Output the [x, y] coordinate of the center of the cell containing the given text.  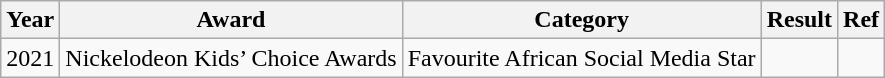
2021 [30, 58]
Nickelodeon Kids’ Choice Awards [231, 58]
Award [231, 20]
Category [582, 20]
Favourite African Social Media Star [582, 58]
Ref [862, 20]
Result [799, 20]
Year [30, 20]
